Return [X, Y] of the center of cell containing provided text 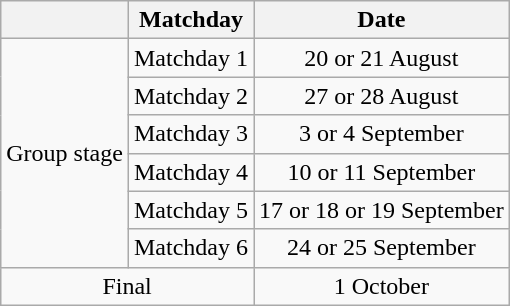
27 or 28 August [382, 96]
17 or 18 or 19 September [382, 210]
1 October [382, 286]
Matchday [190, 20]
24 or 25 September [382, 248]
Date [382, 20]
Matchday 1 [190, 58]
10 or 11 September [382, 172]
3 or 4 September [382, 134]
Matchday 2 [190, 96]
Matchday 3 [190, 134]
Final [128, 286]
Matchday 6 [190, 248]
Group stage [65, 153]
Matchday 5 [190, 210]
20 or 21 August [382, 58]
Matchday 4 [190, 172]
